Locate the cell with the specified text and output its (X, Y) center coordinate. 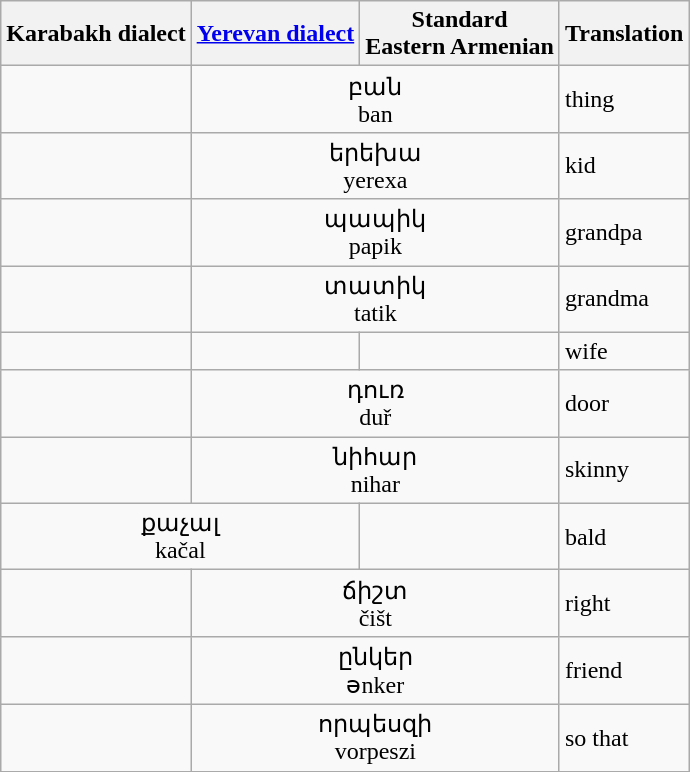
ընկերənker (375, 670)
Translation (624, 34)
պապիկ papik (375, 232)
thing (624, 100)
kid (624, 166)
skinny (624, 470)
friend (624, 670)
grandpa (624, 232)
door (624, 404)
Standard Eastern Armenian (460, 34)
Yerevan dialect (276, 34)
բան ban (375, 100)
Karabakh dialect (96, 34)
bald (624, 536)
grandma (624, 300)
so that (624, 738)
նիհար nihar (375, 470)
երեխա yerexa (375, 166)
քաչալ kačal (180, 536)
որպեսզի vorpeszi (375, 738)
wife (624, 351)
դուռduř (375, 404)
right (624, 604)
տատիկ tatik (375, 300)
ճիշտ čišt (375, 604)
